Provide the [X, Y] coordinate of the cell's center where the given text is located.  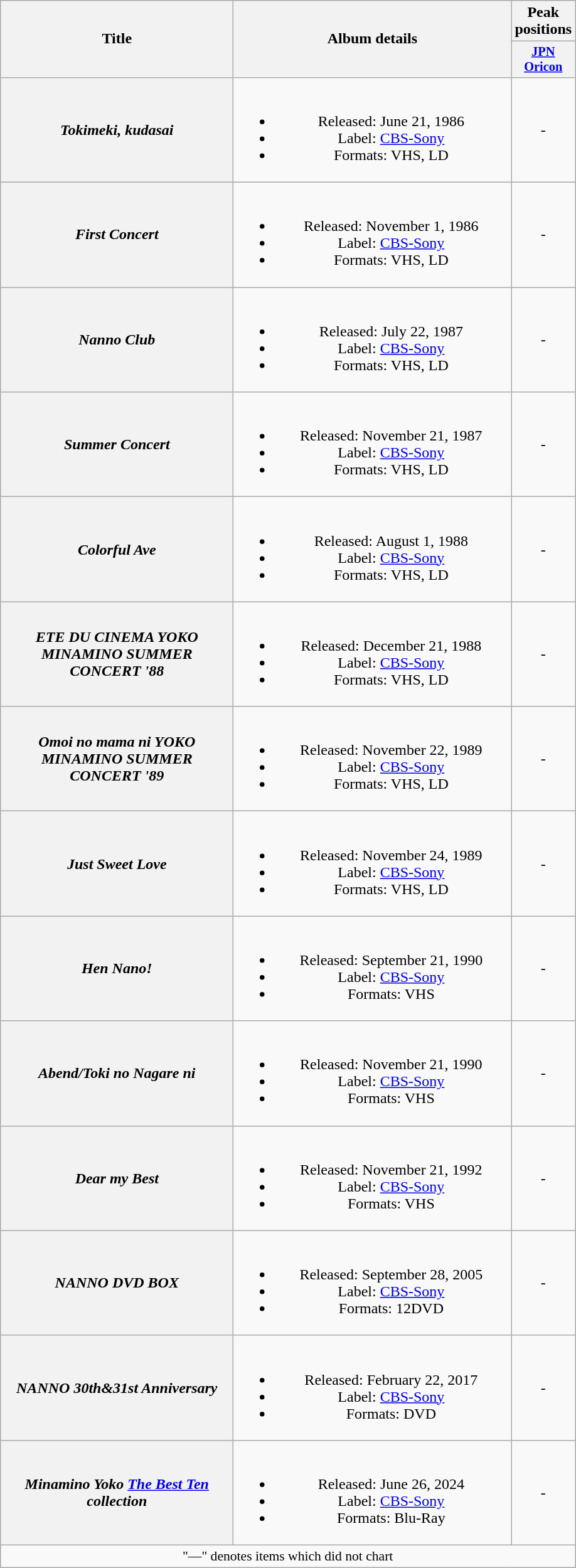
Released: June 21, 1986Label: CBS-SonyFormats: VHS, LD [373, 129]
Released: September 21, 1990Label: CBS-SonyFormats: VHS [373, 969]
Title [117, 39]
Released: August 1, 1988Label: CBS-SonyFormats: VHS, LD [373, 550]
Released: September 28, 2005Label: CBS-SonyFormats: 12DVD [373, 1283]
Dear my Best [117, 1178]
NANNO 30th&31st Anniversary [117, 1388]
Colorful Ave [117, 550]
Omoi no mama ni YOKO MINAMINO SUMMER CONCERT '89 [117, 759]
Released: February 22, 2017Label: CBS-SonyFormats: DVD [373, 1388]
Released: November 22, 1989Label: CBS-SonyFormats: VHS, LD [373, 759]
Released: November 21, 1990Label: CBS-SonyFormats: VHS [373, 1073]
Released: December 21, 1988Label: CBS-SonyFormats: VHS, LD [373, 654]
Album details [373, 39]
Peak positions [543, 21]
"—" denotes items which did not chart [288, 1556]
Minamino Yoko The Best Ten collection [117, 1492]
Released: November 21, 1987Label: CBS-SonyFormats: VHS, LD [373, 444]
First Concert [117, 235]
Summer Concert [117, 444]
Just Sweet Love [117, 863]
Tokimeki, kudasai [117, 129]
Nanno Club [117, 340]
Released: July 22, 1987Label: CBS-SonyFormats: VHS, LD [373, 340]
Hen Nano! [117, 969]
Released: November 24, 1989Label: CBS-SonyFormats: VHS, LD [373, 863]
Released: June 26, 2024Label: CBS-SonyFormats: Blu-Ray [373, 1492]
Released: November 1, 1986Label: CBS-SonyFormats: VHS, LD [373, 235]
NANNO DVD BOX [117, 1283]
JPNOricon [543, 60]
Released: November 21, 1992Label: CBS-SonyFormats: VHS [373, 1178]
ETE DU CINEMA YOKO MINAMINO SUMMER CONCERT '88 [117, 654]
Abend/Toki no Nagare ni [117, 1073]
